Return (X, Y) of the center of cell containing provided text 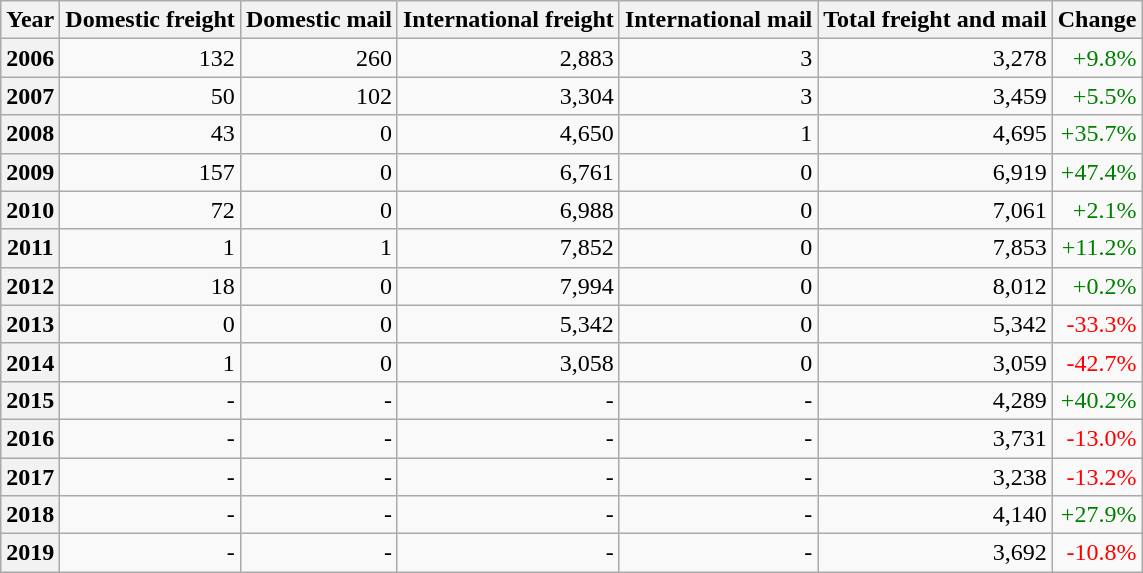
2017 (30, 477)
-13.0% (1097, 438)
2018 (30, 515)
+27.9% (1097, 515)
8,012 (935, 286)
2008 (30, 134)
2013 (30, 324)
3,304 (508, 96)
72 (150, 210)
Domestic freight (150, 20)
-33.3% (1097, 324)
6,919 (935, 172)
+40.2% (1097, 400)
International freight (508, 20)
43 (150, 134)
+11.2% (1097, 248)
+2.1% (1097, 210)
2007 (30, 96)
18 (150, 286)
50 (150, 96)
2012 (30, 286)
2015 (30, 400)
157 (150, 172)
6,988 (508, 210)
-42.7% (1097, 362)
102 (318, 96)
International mail (718, 20)
+5.5% (1097, 96)
260 (318, 58)
3,238 (935, 477)
7,852 (508, 248)
2019 (30, 553)
-10.8% (1097, 553)
Domestic mail (318, 20)
2006 (30, 58)
3,058 (508, 362)
132 (150, 58)
+47.4% (1097, 172)
2014 (30, 362)
Change (1097, 20)
2016 (30, 438)
2009 (30, 172)
3,278 (935, 58)
4,289 (935, 400)
Total freight and mail (935, 20)
4,650 (508, 134)
3,459 (935, 96)
7,994 (508, 286)
6,761 (508, 172)
-13.2% (1097, 477)
3,059 (935, 362)
2,883 (508, 58)
2010 (30, 210)
3,731 (935, 438)
Year (30, 20)
3,692 (935, 553)
4,695 (935, 134)
7,061 (935, 210)
+0.2% (1097, 286)
+35.7% (1097, 134)
7,853 (935, 248)
+9.8% (1097, 58)
4,140 (935, 515)
2011 (30, 248)
